Return the (x, y) coordinate for the center point of the cell that contains the specified text.  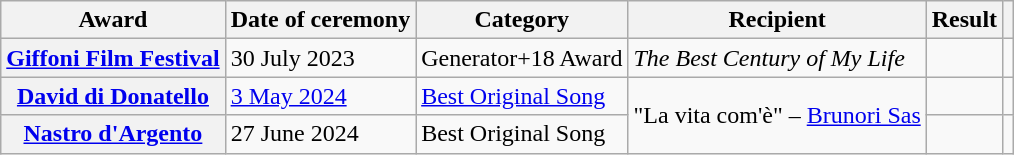
3 May 2024 (320, 96)
Recipient (777, 20)
Date of ceremony (320, 20)
Category (522, 20)
Generator+18 Award (522, 58)
Nastro d'Argento (113, 134)
Award (113, 20)
27 June 2024 (320, 134)
The Best Century of My Life (777, 58)
Giffoni Film Festival (113, 58)
"La vita com'è" – Brunori Sas (777, 115)
Result (964, 20)
30 July 2023 (320, 58)
David di Donatello (113, 96)
